Return the [X, Y] coordinate for the center point of the cell that contains the specified text.  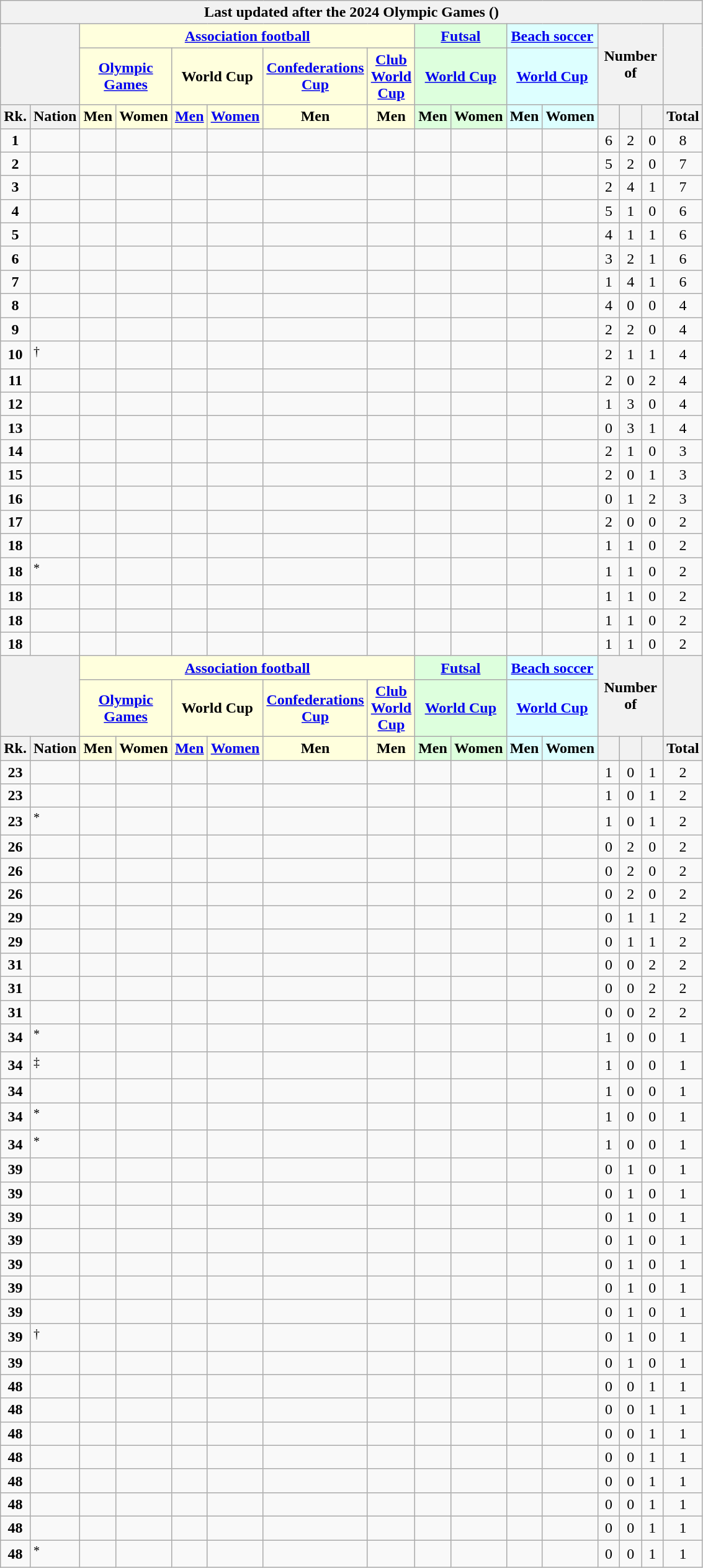
14 [16, 451]
17 [16, 522]
10 [16, 355]
‡ [55, 1066]
13 [16, 427]
Last updated after the 2024 Olympic Games () [352, 12]
15 [16, 474]
12 [16, 404]
16 [16, 498]
9 [16, 329]
11 [16, 380]
